Determine the [X, Y] coordinate at the center of the cell enclosing the given text.  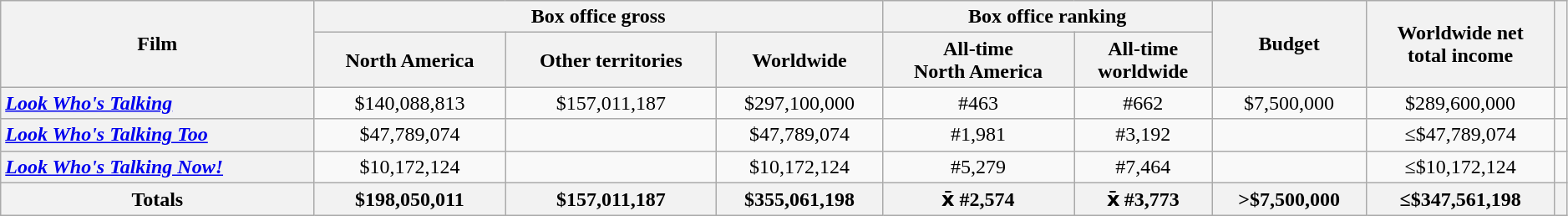
North America [409, 60]
Film [157, 44]
x̄ #2,574 [977, 199]
#3,192 [1143, 135]
$289,600,000 [1460, 103]
$140,088,813 [409, 103]
#5,279 [977, 167]
Box office gross [598, 17]
#662 [1143, 103]
#1,981 [977, 135]
#7,464 [1143, 167]
Other territories [611, 60]
Worldwide nettotal income [1460, 44]
$355,061,198 [800, 199]
x̄ #3,773 [1143, 199]
Worldwide [800, 60]
Box office ranking [1048, 17]
Look Who's Talking Too [157, 135]
≤$347,561,198 [1460, 199]
All-time worldwide [1143, 60]
Look Who's Talking Now! [157, 167]
Look Who's Talking [157, 103]
≤$10,172,124 [1460, 167]
All-time North America [977, 60]
$7,500,000 [1289, 103]
$297,100,000 [800, 103]
$198,050,011 [409, 199]
>$7,500,000 [1289, 199]
Budget [1289, 44]
≤$47,789,074 [1460, 135]
Totals [157, 199]
#463 [977, 103]
